Locate the cell with the specified text and output its (x, y) center coordinate. 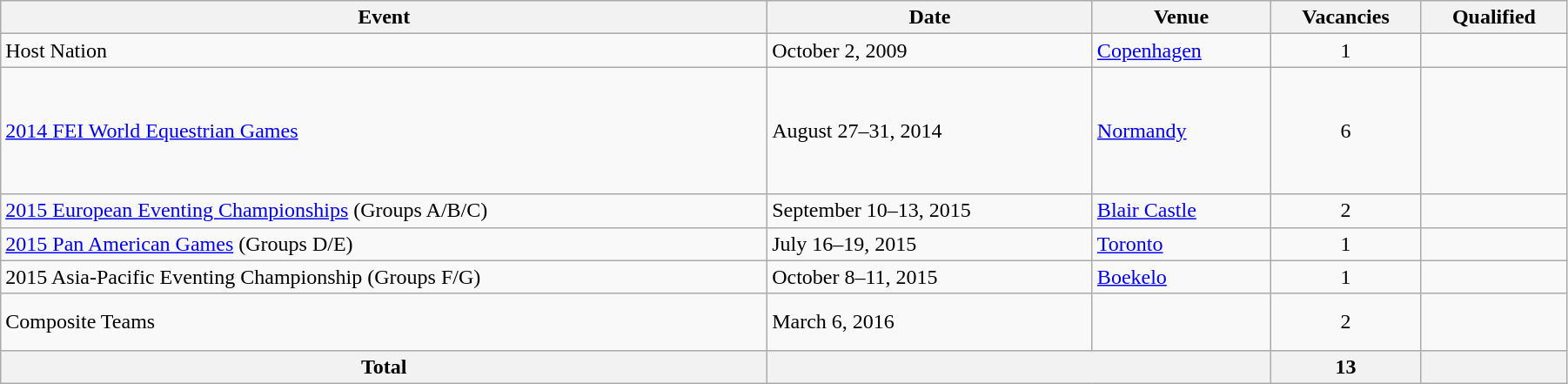
Date (930, 17)
Event (385, 17)
July 16–19, 2015 (930, 244)
Total (385, 367)
Vacancies (1346, 17)
Copenhagen (1181, 51)
2015 Pan American Games (Groups D/E) (385, 244)
Blair Castle (1181, 211)
March 6, 2016 (930, 322)
Qualified (1493, 17)
13 (1346, 367)
2015 Asia-Pacific Eventing Championship (Groups F/G) (385, 277)
October 8–11, 2015 (930, 277)
Venue (1181, 17)
September 10–13, 2015 (930, 211)
October 2, 2009 (930, 51)
Normandy (1181, 131)
2015 European Eventing Championships (Groups A/B/C) (385, 211)
Host Nation (385, 51)
6 (1346, 131)
Composite Teams (385, 322)
Toronto (1181, 244)
2014 FEI World Equestrian Games (385, 131)
Boekelo (1181, 277)
August 27–31, 2014 (930, 131)
